Provide the [X, Y] coordinate of the cell's center where the given text is located.  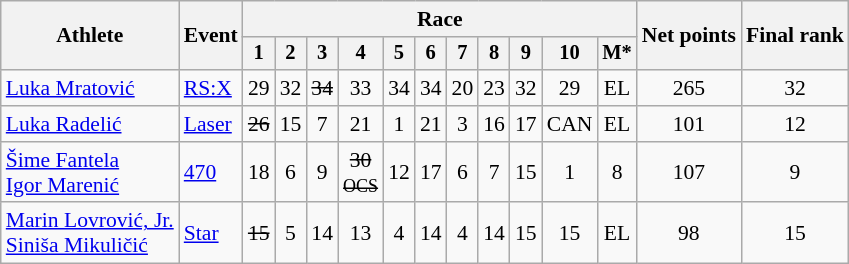
101 [689, 124]
23 [494, 88]
13 [360, 234]
M* [616, 54]
Final rank [795, 36]
30OCS [360, 172]
RS:X [211, 88]
16 [494, 124]
Star [211, 234]
18 [259, 172]
10 [570, 54]
Event [211, 36]
Luka Radelić [90, 124]
Race [440, 19]
Net points [689, 36]
265 [689, 88]
26 [259, 124]
107 [689, 172]
2 [291, 54]
98 [689, 234]
33 [360, 88]
CAN [570, 124]
Laser [211, 124]
Šime FantelaIgor Marenić [90, 172]
Athlete [90, 36]
470 [211, 172]
20 [463, 88]
Marin Lovrović, Jr.Siniša Mikuličić [90, 234]
Luka Mratović [90, 88]
